Capture the cell that displays the provided text and extract its (x, y) central coordinate. 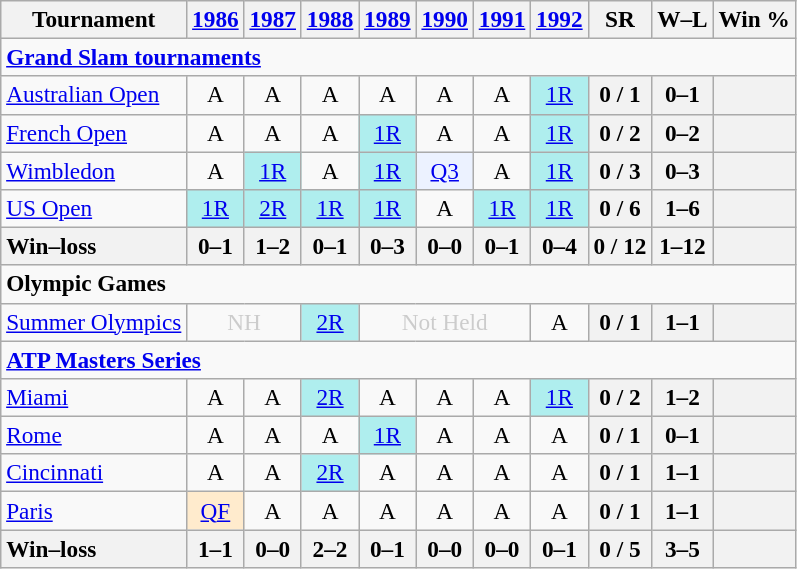
Wimbledon (94, 170)
1988 (330, 19)
Olympic Games (398, 284)
Q3 (444, 170)
Grand Slam tournaments (398, 57)
3–5 (682, 548)
ATP Masters Series (398, 359)
0 / 12 (620, 246)
W–L (682, 19)
1990 (444, 19)
0 / 5 (620, 548)
QF (216, 510)
Cincinnati (94, 473)
0 / 6 (620, 208)
1986 (216, 19)
French Open (94, 133)
1–6 (682, 208)
SR (620, 19)
0 / 3 (620, 170)
Miami (94, 397)
0–2 (682, 133)
Rome (94, 435)
Tournament (94, 19)
1–12 (682, 246)
2–2 (330, 548)
1992 (560, 19)
1987 (272, 19)
1989 (388, 19)
1991 (502, 19)
Summer Olympics (94, 322)
NH (244, 322)
0–4 (560, 246)
Win % (754, 19)
Not Held (445, 322)
Australian Open (94, 95)
Paris (94, 510)
US Open (94, 208)
